Provide the (x, y) coordinate of the cell's center where the given text is located.  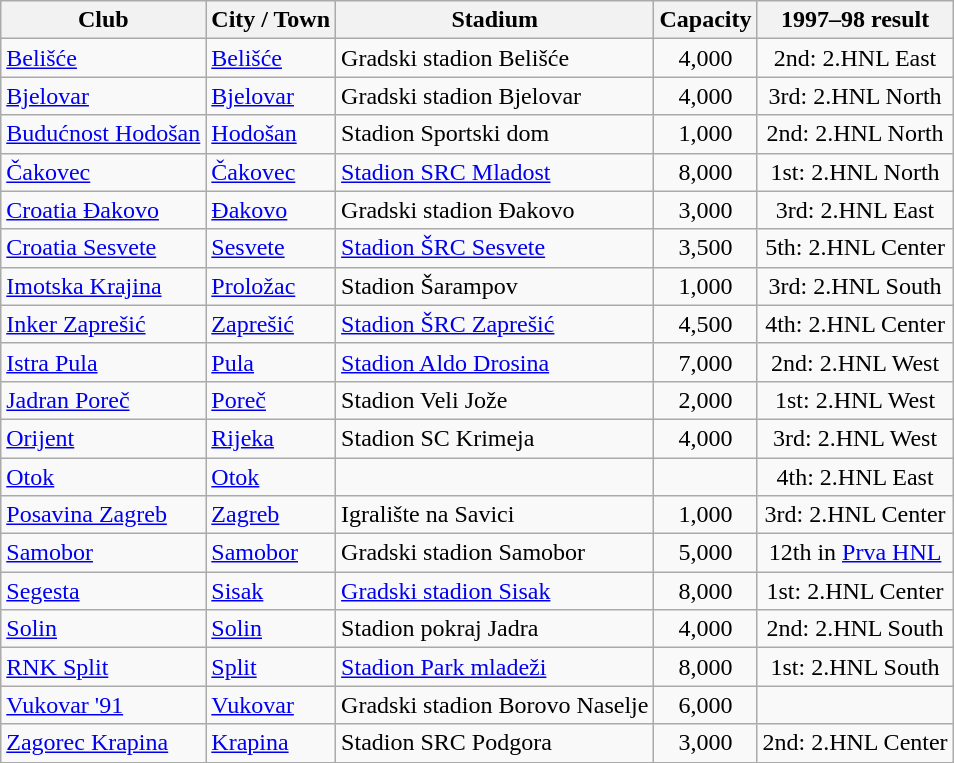
Rijeka (271, 438)
12th in Prva HNL (855, 553)
1997–98 result (855, 20)
Croatia Sesvete (104, 248)
Club (104, 20)
Pula (271, 362)
City / Town (271, 20)
1st: 2.HNL Center (855, 591)
2nd: 2.HNL South (855, 629)
Gradski stadion Belišće (495, 58)
Gradski stadion Bjelovar (495, 96)
6,000 (706, 705)
5th: 2.HNL Center (855, 248)
Stadion SC Krimeja (495, 438)
4th: 2.HNL Center (855, 324)
Vukovar (271, 705)
Zagreb (271, 515)
Stadion ŠRC Sesvete (495, 248)
RNK Split (104, 667)
Imotska Krajina (104, 286)
Igralište na Savici (495, 515)
Budućnost Hodošan (104, 134)
Zagorec Krapina (104, 743)
3rd: 2.HNL South (855, 286)
Jadran Poreč (104, 400)
Stadion Aldo Drosina (495, 362)
Proložac (271, 286)
1st: 2.HNL North (855, 172)
Stadion Šarampov (495, 286)
4,500 (706, 324)
Istra Pula (104, 362)
Hodošan (271, 134)
Croatia Đakovo (104, 210)
Đakovo (271, 210)
Capacity (706, 20)
5,000 (706, 553)
Poreč (271, 400)
2nd: 2.HNL North (855, 134)
Stadion ŠRC Zaprešić (495, 324)
Gradski stadion Đakovo (495, 210)
Stadion Veli Jože (495, 400)
3rd: 2.HNL Center (855, 515)
Stadion pokraj Jadra (495, 629)
Krapina (271, 743)
Zaprešić (271, 324)
Gradski stadion Samobor (495, 553)
Segesta (104, 591)
Stadion SRC Mladost (495, 172)
4th: 2.HNL East (855, 477)
1st: 2.HNL West (855, 400)
2nd: 2.HNL Center (855, 743)
3,500 (706, 248)
3rd: 2.HNL West (855, 438)
Stadium (495, 20)
3rd: 2.HNL North (855, 96)
2nd: 2.HNL East (855, 58)
Sesvete (271, 248)
Split (271, 667)
Posavina Zagreb (104, 515)
Inker Zaprešić (104, 324)
2,000 (706, 400)
1st: 2.HNL South (855, 667)
Vukovar '91 (104, 705)
Gradski stadion Sisak (495, 591)
7,000 (706, 362)
Sisak (271, 591)
Stadion SRC Podgora (495, 743)
Orijent (104, 438)
Stadion Park mladeži (495, 667)
3rd: 2.HNL East (855, 210)
Stadion Sportski dom (495, 134)
Gradski stadion Borovo Naselje (495, 705)
2nd: 2.HNL West (855, 362)
